Detect which cell encompasses the target text, then output its (X, Y) center coordinate. 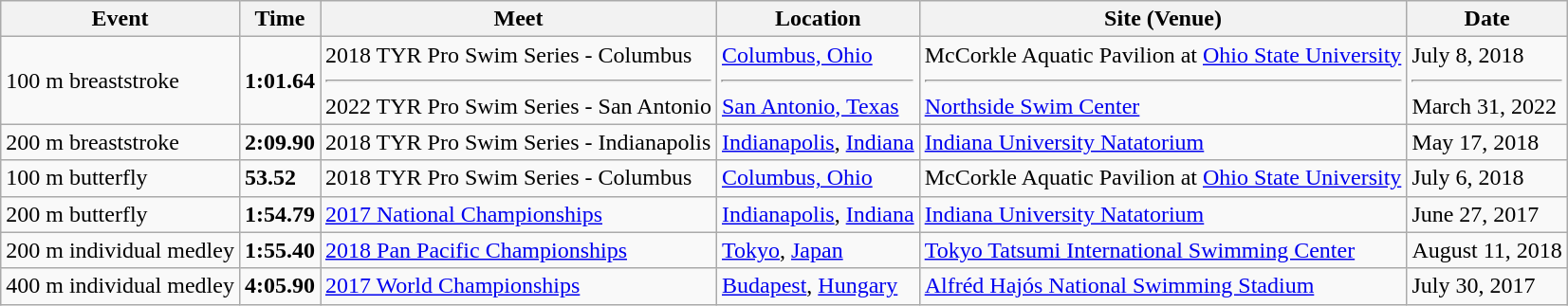
1:54.79 (279, 214)
Time (279, 19)
2018 Pan Pacific Championships (519, 250)
2017 World Championships (519, 286)
Columbus, Ohio San Antonio, Texas (818, 81)
100 m breaststroke (120, 81)
Alfréd Hajós National Swimming Stadium (1163, 286)
200 m butterfly (120, 214)
Columbus, Ohio (818, 178)
100 m butterfly (120, 178)
August 11, 2018 (1487, 250)
July 30, 2017 (1487, 286)
53.52 (279, 178)
400 m individual medley (120, 286)
1:01.64 (279, 81)
1:55.40 (279, 250)
200 m individual medley (120, 250)
2018 TYR Pro Swim Series - Columbus 2022 TYR Pro Swim Series - San Antonio (519, 81)
Date (1487, 19)
Tokyo, Japan (818, 250)
Tokyo Tatsumi International Swimming Center (1163, 250)
May 17, 2018 (1487, 142)
2:09.90 (279, 142)
Location (818, 19)
Budapest, Hungary (818, 286)
July 8, 2018 March 31, 2022 (1487, 81)
Event (120, 19)
Meet (519, 19)
200 m breaststroke (120, 142)
July 6, 2018 (1487, 178)
2017 National Championships (519, 214)
2018 TYR Pro Swim Series - Indianapolis (519, 142)
June 27, 2017 (1487, 214)
Site (Venue) (1163, 19)
McCorkle Aquatic Pavilion at Ohio State University Northside Swim Center (1163, 81)
4:05.90 (279, 286)
2018 TYR Pro Swim Series - Columbus (519, 178)
McCorkle Aquatic Pavilion at Ohio State University (1163, 178)
